Determine the (x, y) coordinate at the center of the cell enclosing the given text.  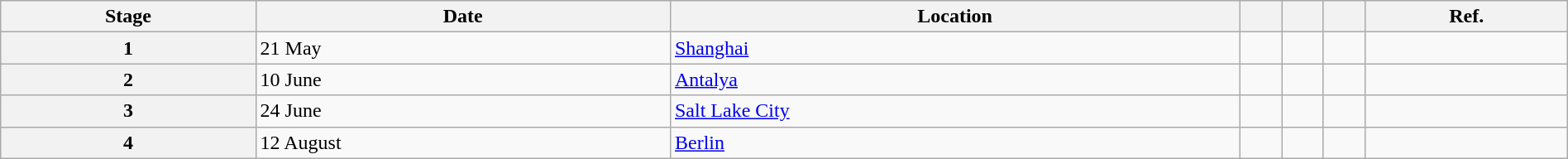
3 (128, 111)
24 June (463, 111)
Location (954, 17)
Date (463, 17)
Shanghai (954, 48)
Berlin (954, 142)
4 (128, 142)
2 (128, 79)
Ref. (1466, 17)
1 (128, 48)
Antalya (954, 79)
10 June (463, 79)
21 May (463, 48)
12 August (463, 142)
Stage (128, 17)
Salt Lake City (954, 111)
